Determine the (x, y) coordinate at the center of the cell enclosing the given text.  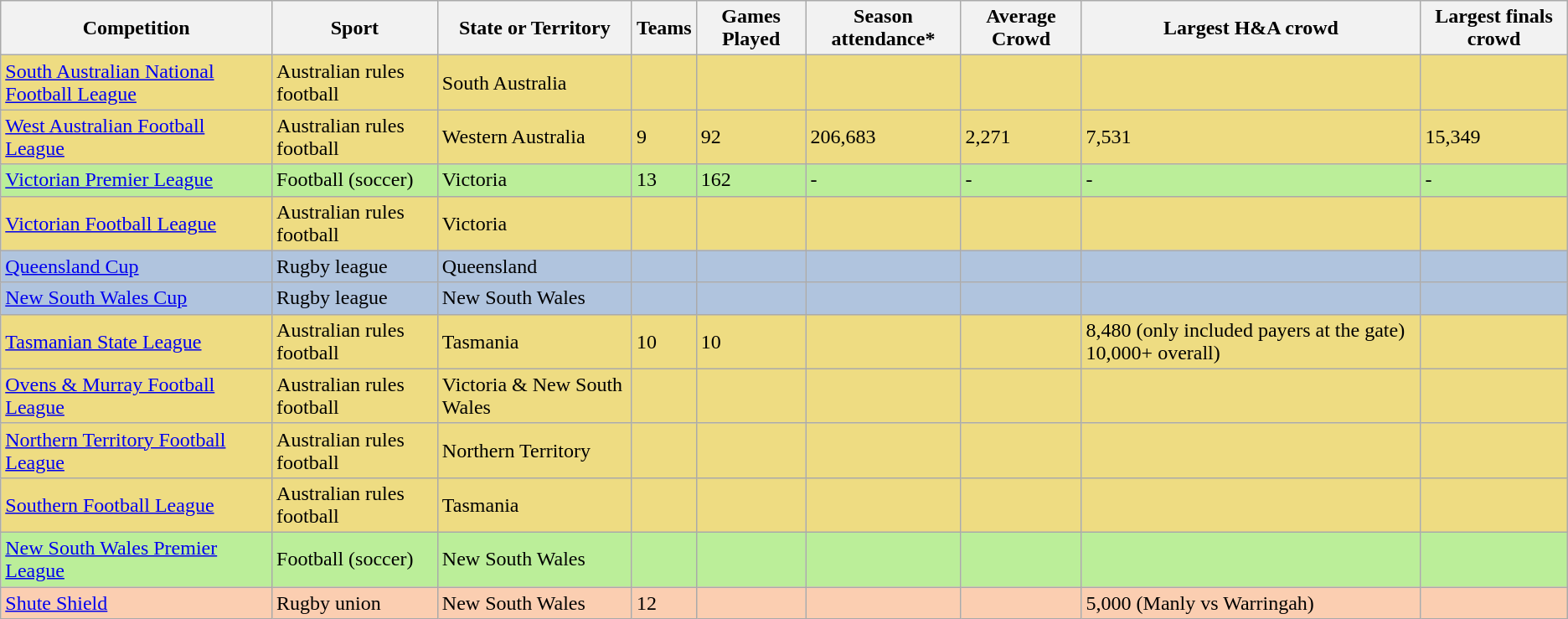
13 (663, 180)
State or Territory (534, 28)
Victorian Football League (137, 223)
South Australian National Football League (137, 82)
9 (663, 137)
Games Played (750, 28)
Average Crowd (1021, 28)
162 (750, 180)
Southern Football League (137, 504)
12 (663, 602)
92 (750, 137)
Queensland (534, 266)
5,000 (Manly vs Warringah) (1251, 602)
2,271 (1021, 137)
Ovens & Murray Football League (137, 395)
15,349 (1494, 137)
Queensland Cup (137, 266)
South Australia (534, 82)
Sport (355, 28)
7,531 (1251, 137)
206,683 (883, 137)
8,480 (only included payers at the gate) 10,000+ overall) (1251, 342)
Competition (137, 28)
Largest finals crowd (1494, 28)
Victorian Premier League (137, 180)
Western Australia (534, 137)
New South Wales Premier League (137, 560)
Northern Territory (534, 451)
Largest H&A crowd (1251, 28)
Rugby union (355, 602)
Season attendance* (883, 28)
New South Wales Cup (137, 298)
Tasmanian State League (137, 342)
Northern Territory Football League (137, 451)
West Australian Football League (137, 137)
Shute Shield (137, 602)
Teams (663, 28)
Victoria & New South Wales (534, 395)
